Identify which cell holds the provided text, then report its [X, Y] central coordinate. 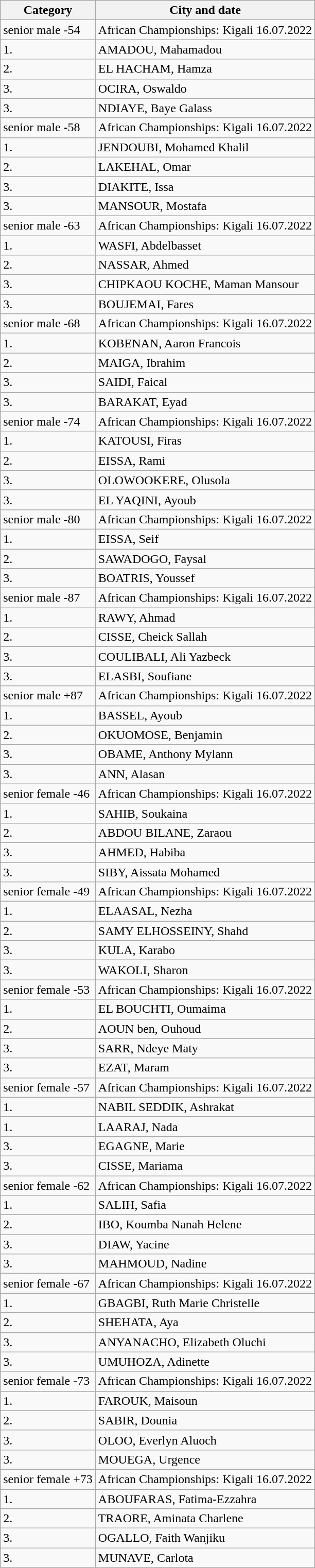
ELASBI, Soufiane [205, 676]
MANSOUR, Mostafa [205, 206]
MUNAVE, Carlota [205, 1558]
CISSE, Mariama [205, 1166]
senior female -62 [48, 1185]
senior female -73 [48, 1381]
senior female -53 [48, 990]
senior male -87 [48, 598]
COULIBALI, Ali Yazbeck [205, 657]
ANYANACHO, Elizabeth Oluchi [205, 1342]
SAIDI, Faical [205, 382]
MAHMOUD, Nadine [205, 1264]
senior female -67 [48, 1283]
SARR, Ndeye Maty [205, 1048]
JENDOUBI, Mohamed Khalil [205, 147]
BOATRIS, Youssef [205, 578]
LAARAJ, Nada [205, 1126]
AOUN ben, Ouhoud [205, 1029]
senior female -49 [48, 892]
EL BOUCHTI, Oumaima [205, 1009]
OKUOMOSE, Benjamin [205, 735]
senior female -57 [48, 1087]
CHIPKAOU KOCHE, Maman Mansour [205, 285]
senior male -74 [48, 421]
WAKOLI, Sharon [205, 970]
NDIAYE, Baye Galass [205, 108]
senior male -68 [48, 324]
OLOWOOKERE, Olusola [205, 480]
BARAKAT, Eyad [205, 402]
senior male -58 [48, 128]
IBO, Koumba Nanah Helene [205, 1225]
RAWY, Ahmad [205, 618]
senior male -54 [48, 30]
DIAW, Yacine [205, 1244]
FAROUK, Maisoun [205, 1401]
senior female -46 [48, 794]
TRAORE, Aminata Charlene [205, 1519]
MAIGA, Ibrahim [205, 363]
OGALLO, Faith Wanjiku [205, 1538]
senior female +73 [48, 1479]
SALIH, Safia [205, 1205]
LAKEHAL, Omar [205, 167]
ABOUFARAS, Fatima-Ezzahra [205, 1499]
senior male +87 [48, 696]
SAMY ELHOSSEINY, Shahd [205, 931]
ANN, Alasan [205, 774]
UMUHOZA, Adinette [205, 1362]
WASFI, Abdelbasset [205, 245]
SHEHATA, Aya [205, 1323]
SABIR, Dounia [205, 1420]
EGAGNE, Marie [205, 1146]
EL YAQINI, Ayoub [205, 500]
MOUEGA, Urgence [205, 1459]
KATOUSI, Firas [205, 441]
ABDOU BILANE, Zaraou [205, 833]
NASSAR, Ahmed [205, 265]
SAHIB, Soukaina [205, 813]
City and date [205, 10]
EZAT, Maram [205, 1068]
EISSA, Seif [205, 539]
OLOO, Everlyn Aluoch [205, 1440]
BOUJEMAI, Fares [205, 304]
senior male -80 [48, 519]
BASSEL, Ayoub [205, 715]
EISSA, Rami [205, 461]
Category [48, 10]
CISSE, Cheick Sallah [205, 637]
ELAASAL, Nezha [205, 911]
EL HACHAM, Hamza [205, 69]
KULA, Karabo [205, 950]
NABIL SEDDIK, Ashrakat [205, 1107]
DIAKITE, Issa [205, 186]
OBAME, Anthony Mylann [205, 754]
AMADOU, Mahamadou [205, 49]
OCIRA, Oswaldo [205, 89]
senior male -63 [48, 225]
GBAGBI, Ruth Marie Christelle [205, 1303]
AHMED, Habiba [205, 852]
SAWADOGO, Faysal [205, 558]
KOBENAN, Aaron Francois [205, 343]
SIBY, Aissata Mohamed [205, 872]
